For the text-containing cell, return its midpoint in (x, y) coordinate format. 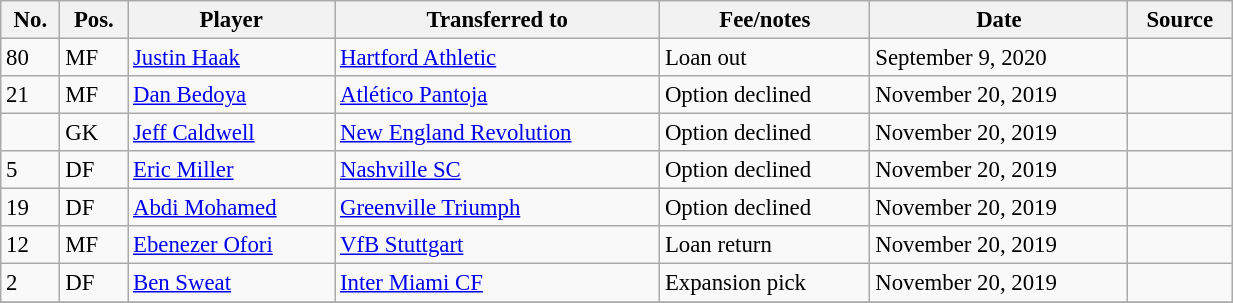
Fee/notes (765, 20)
80 (30, 58)
2 (30, 283)
12 (30, 245)
21 (30, 95)
Player (232, 20)
Ben Sweat (232, 283)
Greenville Triumph (498, 208)
Loan return (765, 245)
Loan out (765, 58)
Jeff Caldwell (232, 133)
Nashville SC (498, 170)
Source (1180, 20)
Hartford Athletic (498, 58)
No. (30, 20)
Ebenezer Ofori (232, 245)
Eric Miller (232, 170)
19 (30, 208)
Abdi Mohamed (232, 208)
Dan Bedoya (232, 95)
Expansion pick (765, 283)
VfB Stuttgart (498, 245)
5 (30, 170)
Inter Miami CF (498, 283)
September 9, 2020 (999, 58)
New England Revolution (498, 133)
Date (999, 20)
Transferred to (498, 20)
Atlético Pantoja (498, 95)
Pos. (94, 20)
Justin Haak (232, 58)
GK (94, 133)
